Provide the [X, Y] coordinate of the cell's center where the given text is located.  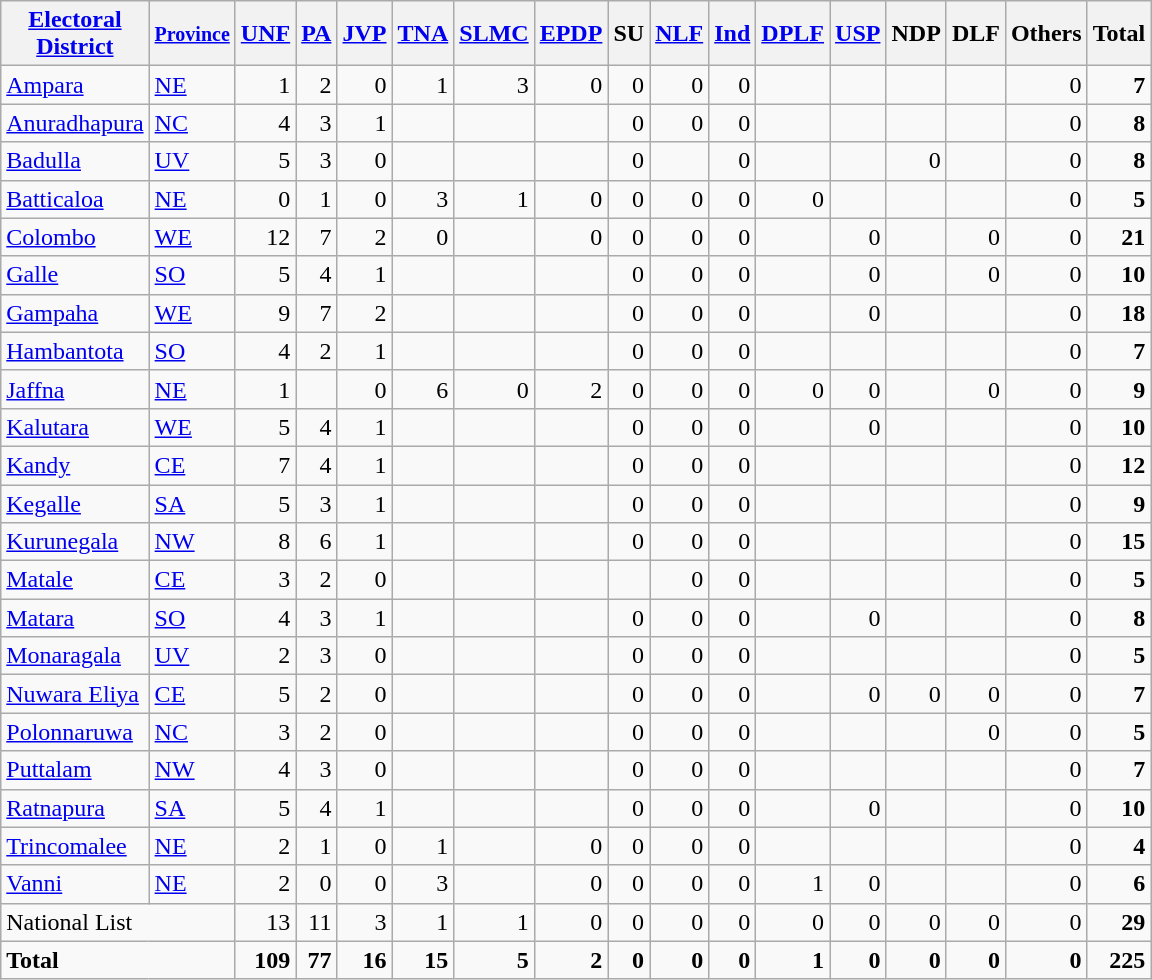
Anuradhapura [75, 123]
Badulla [75, 161]
ElectoralDistrict [75, 34]
Others [1046, 34]
11 [316, 922]
Kandy [75, 465]
225 [1119, 960]
JVP [364, 34]
PA [316, 34]
77 [316, 960]
21 [1119, 237]
Vanni [75, 884]
TNA [423, 34]
Colombo [75, 237]
29 [1119, 922]
Trincomalee [75, 846]
Batticaloa [75, 199]
13 [265, 922]
Monaragala [75, 656]
Matale [75, 580]
Polonnaruwa [75, 732]
National List [118, 922]
Jaffna [75, 389]
Province [192, 34]
UNF [265, 34]
USP [858, 34]
Kalutara [75, 427]
Ind [732, 34]
SLMC [494, 34]
EPDP [571, 34]
Ampara [75, 85]
18 [1119, 313]
Galle [75, 275]
DPLF [793, 34]
Nuwara Eliya [75, 694]
NDP [916, 34]
Kegalle [75, 503]
16 [364, 960]
Hambantota [75, 351]
Puttalam [75, 770]
NLF [680, 34]
Matara [75, 618]
DLF [976, 34]
Gampaha [75, 313]
109 [265, 960]
Ratnapura [75, 808]
SU [629, 34]
Kurunegala [75, 542]
